Determine the (X, Y) coordinate at the center of the cell enclosing the given text.  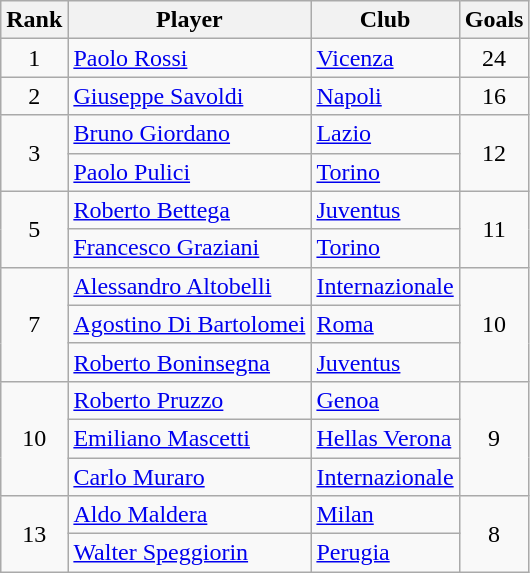
Francesco Graziani (190, 248)
Aldo Maldera (190, 515)
Roberto Bettega (190, 210)
Rank (34, 20)
Milan (385, 515)
Napoli (385, 96)
Giuseppe Savoldi (190, 96)
1 (34, 58)
Goals (494, 20)
Paolo Pulici (190, 172)
Agostino Di Bartolomei (190, 324)
7 (34, 324)
Alessandro Altobelli (190, 286)
Bruno Giordano (190, 134)
9 (494, 438)
Roberto Pruzzo (190, 400)
3 (34, 153)
24 (494, 58)
Emiliano Mascetti (190, 438)
Vicenza (385, 58)
Carlo Muraro (190, 477)
11 (494, 229)
Lazio (385, 134)
Genoa (385, 400)
16 (494, 96)
Roma (385, 324)
12 (494, 153)
Perugia (385, 553)
Club (385, 20)
5 (34, 229)
13 (34, 534)
Hellas Verona (385, 438)
8 (494, 534)
2 (34, 96)
Player (190, 20)
Roberto Boninsegna (190, 362)
Paolo Rossi (190, 58)
Walter Speggiorin (190, 553)
